Return the (X, Y) coordinate for the center point of the cell that contains the specified text.  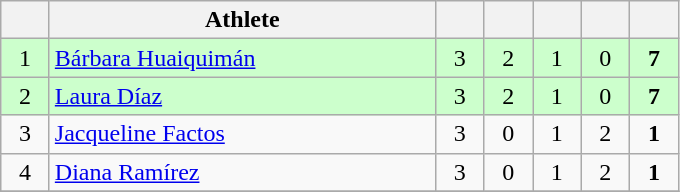
Bárbara Huaiquimán (242, 58)
Jacqueline Factos (242, 134)
4 (26, 172)
Diana Ramírez (242, 172)
Athlete (242, 20)
Laura Díaz (242, 96)
